Scan for the cell matching the given text and deliver its (X, Y) coordinate at center. 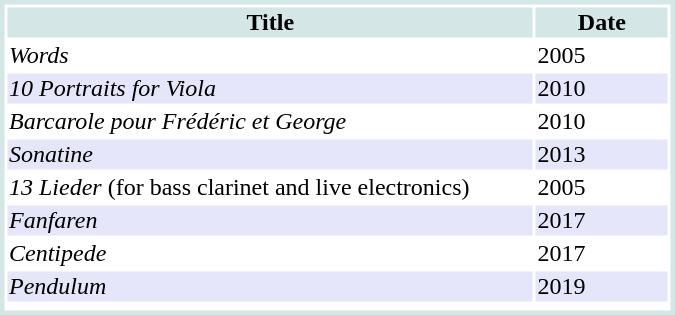
2019 (602, 287)
Barcarole pour Frédéric et George (271, 121)
10 Portraits for Viola (271, 89)
Fanfaren (271, 221)
Title (271, 23)
Pendulum (271, 287)
Date (602, 23)
Centipede (271, 253)
13 Lieder (for bass clarinet and live electronics) (271, 187)
Words (271, 55)
Sonatine (271, 155)
2013 (602, 155)
